Return the (x, y) coordinate for the center point of the cell that contains the specified text.  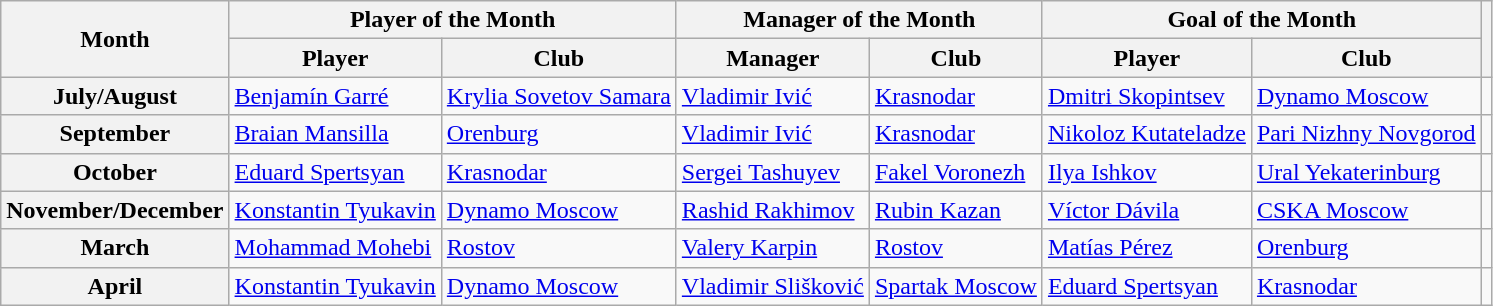
April (115, 286)
Nikoloz Kutateladze (1146, 134)
Valery Karpin (772, 248)
September (115, 134)
Fakel Voronezh (956, 172)
Month (115, 39)
Player of the Month (452, 20)
Matías Pérez (1146, 248)
Vladimir Slišković (772, 286)
CSKA Moscow (1366, 210)
March (115, 248)
Dmitri Skopintsev (1146, 96)
November/December (115, 210)
Sergei Tashuyev (772, 172)
July/August (115, 96)
Manager (772, 58)
Rubin Kazan (956, 210)
Víctor Dávila (1146, 210)
Benjamín Garré (335, 96)
Mohammad Mohebi (335, 248)
October (115, 172)
Pari Nizhny Novgorod (1366, 134)
Braian Mansilla (335, 134)
Ural Yekaterinburg (1366, 172)
Krylia Sovetov Samara (558, 96)
Manager of the Month (859, 20)
Ilya Ishkov (1146, 172)
Rashid Rakhimov (772, 210)
Goal of the Month (1262, 20)
Spartak Moscow (956, 286)
